Extract the [X, Y] coordinate from the center of the cell holding the provided text.  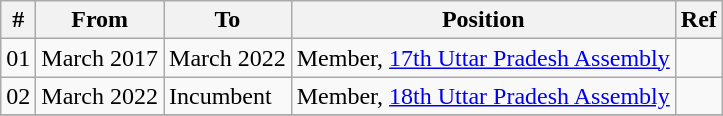
02 [18, 96]
Member, 18th Uttar Pradesh Assembly [483, 96]
Ref [698, 20]
Incumbent [228, 96]
# [18, 20]
March 2017 [100, 58]
To [228, 20]
From [100, 20]
Position [483, 20]
01 [18, 58]
Member, 17th Uttar Pradesh Assembly [483, 58]
